Determine the [x, y] coordinate at the center of the cell enclosing the given text.  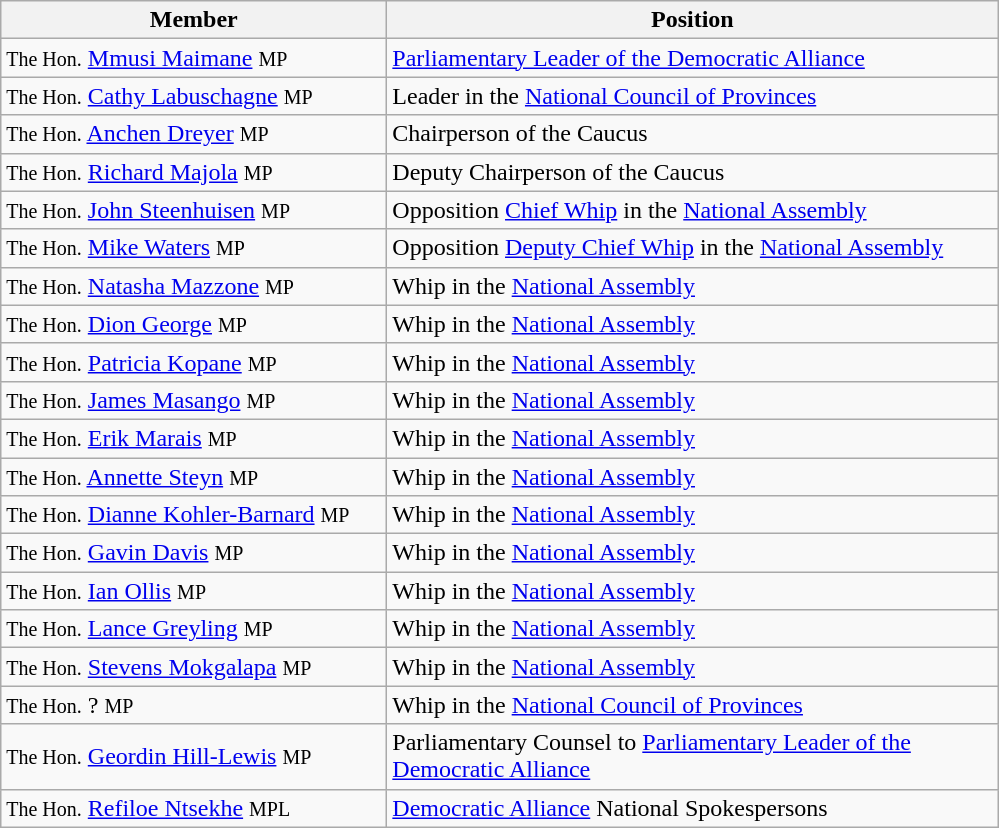
The Hon. Gavin Davis MP [194, 553]
The Hon. Patricia Kopane MP [194, 362]
Opposition Deputy Chief Whip in the National Assembly [692, 248]
Parliamentary Leader of the Democratic Alliance [692, 58]
Parliamentary Counsel to Parliamentary Leader of the Democratic Alliance [692, 756]
The Hon. Stevens Mokgalapa MP [194, 667]
The Hon. Anchen Dreyer MP [194, 134]
Chairperson of the Caucus [692, 134]
The Hon. Mike Waters MP [194, 248]
Whip in the National Council of Provinces [692, 705]
Leader in the National Council of Provinces [692, 96]
The Hon. John Steenhuisen MP [194, 210]
The Hon. James Masango MP [194, 400]
The Hon. Dion George MP [194, 324]
Deputy Chairperson of the Caucus [692, 172]
The Hon. Annette Steyn MP [194, 477]
The Hon. Cathy Labuschagne MP [194, 96]
The Hon. Lance Greyling MP [194, 629]
The Hon. Refiloe Ntsekhe MPL [194, 808]
Opposition Chief Whip in the National Assembly [692, 210]
The Hon. Natasha Mazzone MP [194, 286]
The Hon. Ian Ollis MP [194, 591]
The Hon. Richard Majola MP [194, 172]
Member [194, 20]
Position [692, 20]
The Hon. ? MP [194, 705]
The Hon. Dianne Kohler-Barnard MP [194, 515]
The Hon. Mmusi Maimane MP [194, 58]
The Hon. Erik Marais MP [194, 438]
The Hon. Geordin Hill-Lewis MP [194, 756]
Democratic Alliance National Spokespersons [692, 808]
